Locate the cell with the specified text and output its [X, Y] center coordinate. 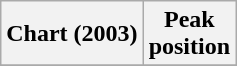
Peakposition [189, 34]
Chart (2003) [72, 34]
